Detect which cell encompasses the target text, then output its (X, Y) center coordinate. 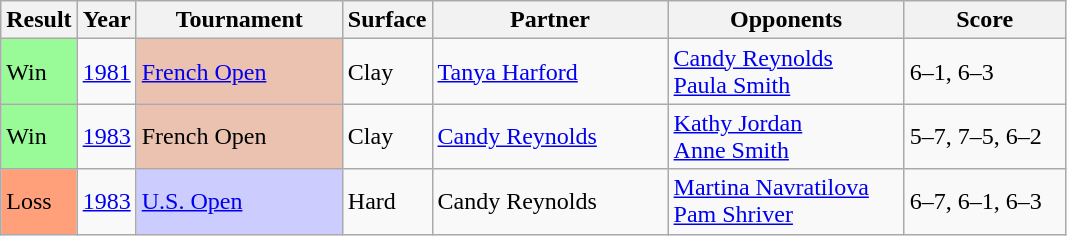
Score (984, 20)
Kathy Jordan Anne Smith (786, 136)
Result (39, 20)
Candy Reynolds Paula Smith (786, 72)
U.S. Open (239, 202)
Hard (387, 202)
6–1, 6–3 (984, 72)
Loss (39, 202)
Tournament (239, 20)
Partner (550, 20)
6–7, 6–1, 6–3 (984, 202)
5–7, 7–5, 6–2 (984, 136)
Martina Navratilova Pam Shriver (786, 202)
1981 (106, 72)
Surface (387, 20)
Opponents (786, 20)
Year (106, 20)
Tanya Harford (550, 72)
